Detect which cell encompasses the target text, then output its [x, y] center coordinate. 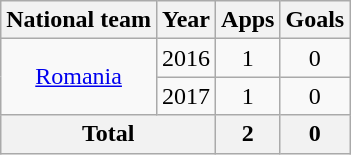
Goals [315, 20]
2016 [186, 58]
Romania [79, 77]
National team [79, 20]
Year [186, 20]
Apps [248, 20]
Total [108, 134]
2017 [186, 96]
2 [248, 134]
